Provide the (x, y) coordinate of the cell's center where the given text is located.  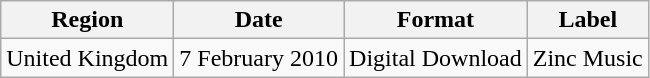
Date (259, 20)
Zinc Music (588, 58)
Label (588, 20)
Digital Download (436, 58)
7 February 2010 (259, 58)
Format (436, 20)
Region (88, 20)
United Kingdom (88, 58)
